Find where the given text appears and provide that cell's center as (x, y) coordinate. 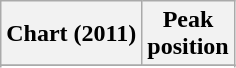
Chart (2011) (72, 34)
Peakposition (188, 34)
